Search for the cell housing the specified text and yield its [x, y] center coordinate. 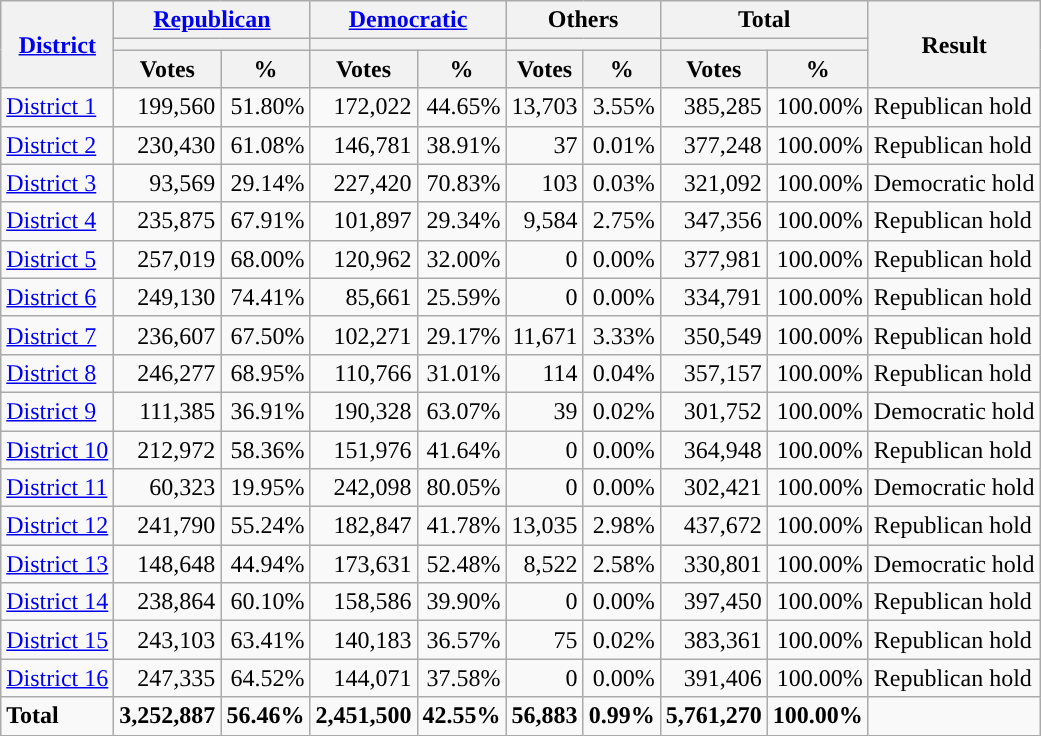
District 5 [58, 259]
330,801 [714, 564]
39.90% [462, 602]
13,035 [544, 526]
68.95% [266, 373]
31.01% [462, 373]
235,875 [168, 221]
13,703 [544, 107]
Result [954, 44]
District 13 [58, 564]
39 [544, 411]
364,948 [714, 449]
41.64% [462, 449]
151,976 [364, 449]
347,356 [714, 221]
2.58% [622, 564]
85,661 [364, 297]
257,019 [168, 259]
36.91% [266, 411]
357,157 [714, 373]
Republican [212, 20]
182,847 [364, 526]
36.57% [462, 640]
173,631 [364, 564]
102,271 [364, 335]
District 3 [58, 183]
3.55% [622, 107]
District 11 [58, 488]
75 [544, 640]
0.01% [622, 145]
397,450 [714, 602]
249,130 [168, 297]
District 10 [58, 449]
350,549 [714, 335]
110,766 [364, 373]
District 6 [58, 297]
District 2 [58, 145]
44.94% [266, 564]
67.91% [266, 221]
301,752 [714, 411]
63.07% [462, 411]
District 4 [58, 221]
0.03% [622, 183]
321,092 [714, 183]
District 15 [58, 640]
243,103 [168, 640]
148,648 [168, 564]
District 7 [58, 335]
56,883 [544, 716]
0.04% [622, 373]
38.91% [462, 145]
52.48% [462, 564]
29.14% [266, 183]
70.83% [462, 183]
19.95% [266, 488]
Others [583, 20]
302,421 [714, 488]
80.05% [462, 488]
334,791 [714, 297]
District 1 [58, 107]
56.46% [266, 716]
29.17% [462, 335]
67.50% [266, 335]
2,451,500 [364, 716]
District 14 [58, 602]
29.34% [462, 221]
64.52% [266, 678]
247,335 [168, 678]
241,790 [168, 526]
377,981 [714, 259]
8,522 [544, 564]
227,420 [364, 183]
37.58% [462, 678]
114 [544, 373]
158,586 [364, 602]
63.41% [266, 640]
District [58, 44]
146,781 [364, 145]
238,864 [168, 602]
172,022 [364, 107]
74.41% [266, 297]
11,671 [544, 335]
60,323 [168, 488]
District 8 [58, 373]
144,071 [364, 678]
0.99% [622, 716]
101,897 [364, 221]
58.36% [266, 449]
District 9 [58, 411]
93,569 [168, 183]
55.24% [266, 526]
44.65% [462, 107]
District 12 [58, 526]
32.00% [462, 259]
2.98% [622, 526]
236,607 [168, 335]
51.80% [266, 107]
61.08% [266, 145]
140,183 [364, 640]
199,560 [168, 107]
68.00% [266, 259]
437,672 [714, 526]
246,277 [168, 373]
2.75% [622, 221]
212,972 [168, 449]
3.33% [622, 335]
103 [544, 183]
385,285 [714, 107]
111,385 [168, 411]
3,252,887 [168, 716]
25.59% [462, 297]
5,761,270 [714, 716]
District 16 [58, 678]
242,098 [364, 488]
41.78% [462, 526]
9,584 [544, 221]
377,248 [714, 145]
42.55% [462, 716]
Democratic [408, 20]
120,962 [364, 259]
230,430 [168, 145]
383,361 [714, 640]
190,328 [364, 411]
37 [544, 145]
391,406 [714, 678]
60.10% [266, 602]
